Output the [X, Y] coordinate of the center of the cell containing the given text.  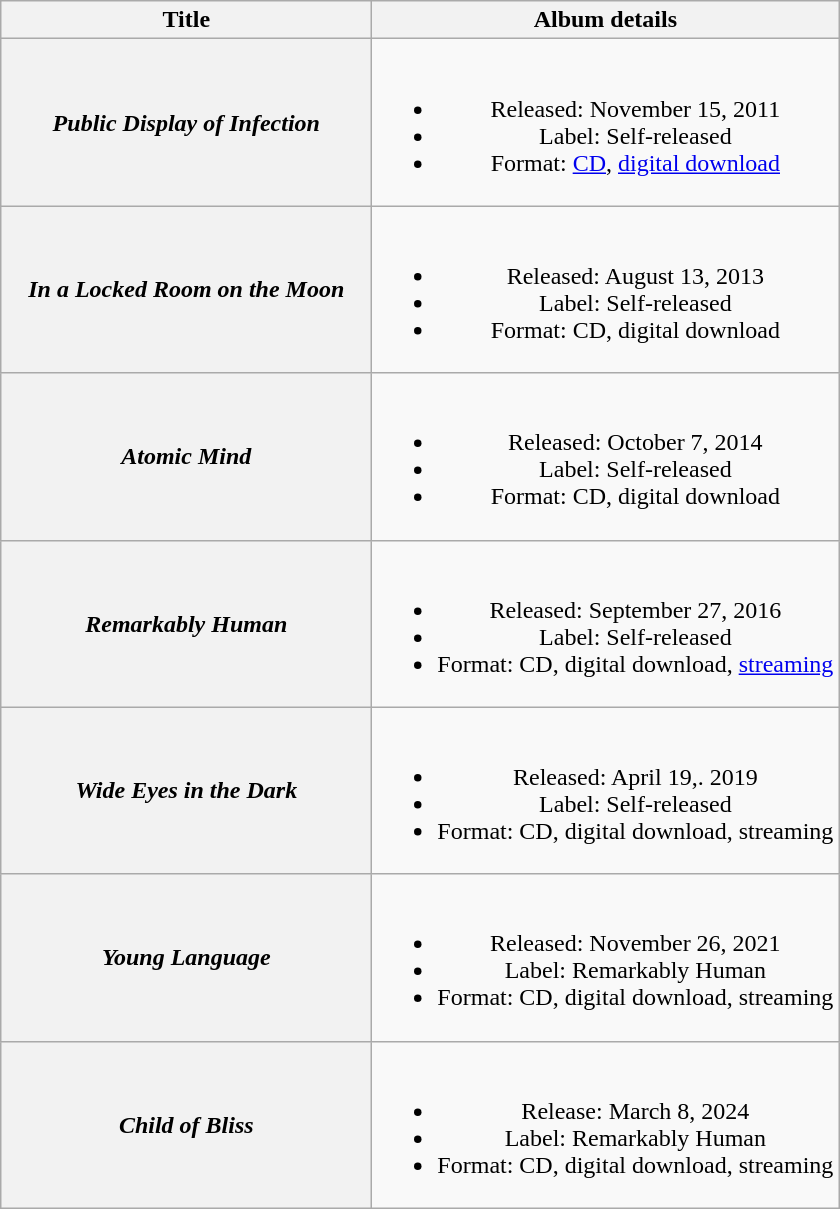
Young Language [186, 958]
Remarkably Human [186, 624]
Released: September 27, 2016Label: Self-releasedFormat: CD, digital download, streaming [606, 624]
Atomic Mind [186, 456]
Title [186, 20]
Released: April 19,. 2019Label: Self-releasedFormat: CD, digital download, streaming [606, 790]
Public Display of Infection [186, 122]
In a Locked Room on the Moon [186, 290]
Released: November 26, 2021Label: Remarkably HumanFormat: CD, digital download, streaming [606, 958]
Released: August 13, 2013Label: Self-releasedFormat: CD, digital download [606, 290]
Album details [606, 20]
Wide Eyes in the Dark [186, 790]
Released: October 7, 2014Label: Self-releasedFormat: CD, digital download [606, 456]
Child of Bliss [186, 1124]
Released: November 15, 2011Label: Self-releasedFormat: CD, digital download [606, 122]
Release: March 8, 2024Label: Remarkably HumanFormat: CD, digital download, streaming [606, 1124]
